Output the [x, y] coordinate of the center of the cell containing the given text.  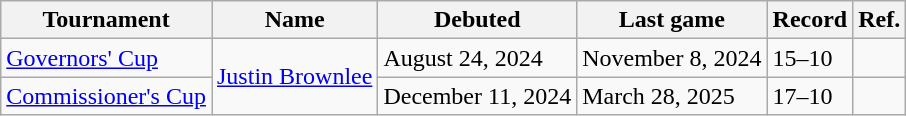
Last game [672, 20]
Commissioner's Cup [106, 96]
17–10 [810, 96]
Record [810, 20]
15–10 [810, 58]
December 11, 2024 [478, 96]
Name [295, 20]
March 28, 2025 [672, 96]
August 24, 2024 [478, 58]
Ref. [880, 20]
Governors' Cup [106, 58]
November 8, 2024 [672, 58]
Justin Brownlee [295, 77]
Tournament [106, 20]
Debuted [478, 20]
